Return [X, Y] of the center of cell containing provided text 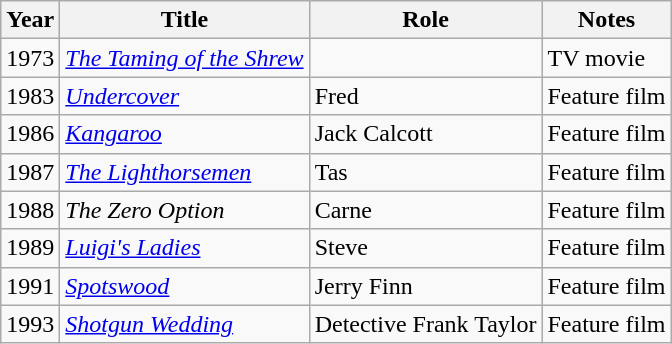
Jerry Finn [426, 286]
Shotgun Wedding [184, 324]
Carne [426, 210]
1973 [30, 58]
Tas [426, 172]
Undercover [184, 96]
Detective Frank Taylor [426, 324]
1988 [30, 210]
1986 [30, 134]
1987 [30, 172]
Year [30, 20]
Luigi's Ladies [184, 248]
1989 [30, 248]
The Lighthorsemen [184, 172]
Kangaroo [184, 134]
Jack Calcott [426, 134]
Notes [606, 20]
TV movie [606, 58]
1983 [30, 96]
The Taming of the Shrew [184, 58]
1993 [30, 324]
Fred [426, 96]
Spotswood [184, 286]
1991 [30, 286]
Steve [426, 248]
The Zero Option [184, 210]
Title [184, 20]
Role [426, 20]
